Output the (X, Y) coordinate of the center of the cell containing the given text.  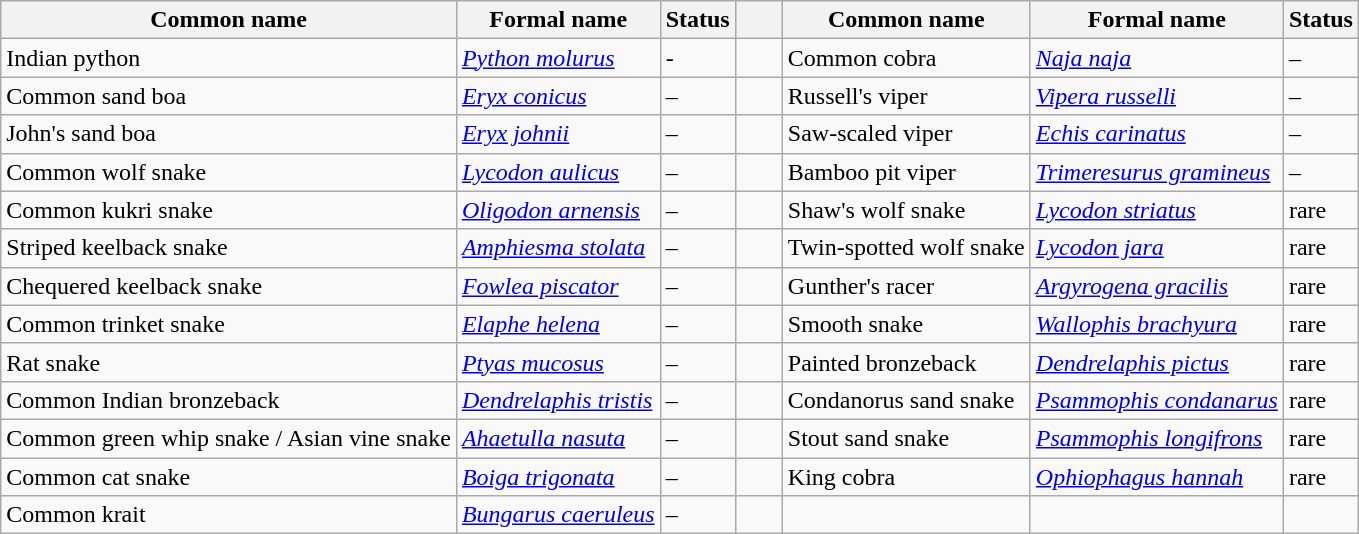
Common cobra (906, 58)
Bamboo pit viper (906, 172)
Psammophis condanarus (1156, 400)
Stout sand snake (906, 438)
Vipera russelli (1156, 96)
Twin-spotted wolf snake (906, 248)
- (698, 58)
Condanorus sand snake (906, 400)
Common trinket snake (229, 324)
Smooth snake (906, 324)
Common green whip snake / Asian vine snake (229, 438)
Rat snake (229, 362)
Ahaetulla nasuta (558, 438)
Common sand boa (229, 96)
Naja naja (1156, 58)
Lycodon aulicus (558, 172)
Indian python (229, 58)
Lycodon jara (1156, 248)
Boiga trigonata (558, 477)
Fowlea piscator (558, 286)
Shaw's wolf snake (906, 210)
Oligodon arnensis (558, 210)
Saw-scaled viper (906, 134)
Gunther's racer (906, 286)
Common wolf snake (229, 172)
Chequered keelback snake (229, 286)
King cobra (906, 477)
Common kukri snake (229, 210)
Amphiesma stolata (558, 248)
Bungarus caeruleus (558, 515)
Python molurus (558, 58)
Trimeresurus gramineus (1156, 172)
Dendrelaphis tristis (558, 400)
Argyrogena gracilis (1156, 286)
Lycodon striatus (1156, 210)
Psammophis longifrons (1156, 438)
Eryx conicus (558, 96)
Russell's viper (906, 96)
Common cat snake (229, 477)
Ophiophagus hannah (1156, 477)
Echis carinatus (1156, 134)
Common krait (229, 515)
Painted bronzeback (906, 362)
Dendrelaphis pictus (1156, 362)
Eryx johnii (558, 134)
Ptyas mucosus (558, 362)
Elaphe helena (558, 324)
Wallophis brachyura (1156, 324)
Common Indian bronzeback (229, 400)
John's sand boa (229, 134)
Striped keelback snake (229, 248)
